Capture the cell that displays the provided text and extract its (X, Y) central coordinate. 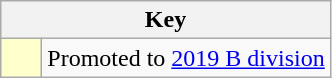
Promoted to 2019 B division (186, 58)
Key (166, 20)
